Output the (x, y) coordinate of the center of the cell containing the given text.  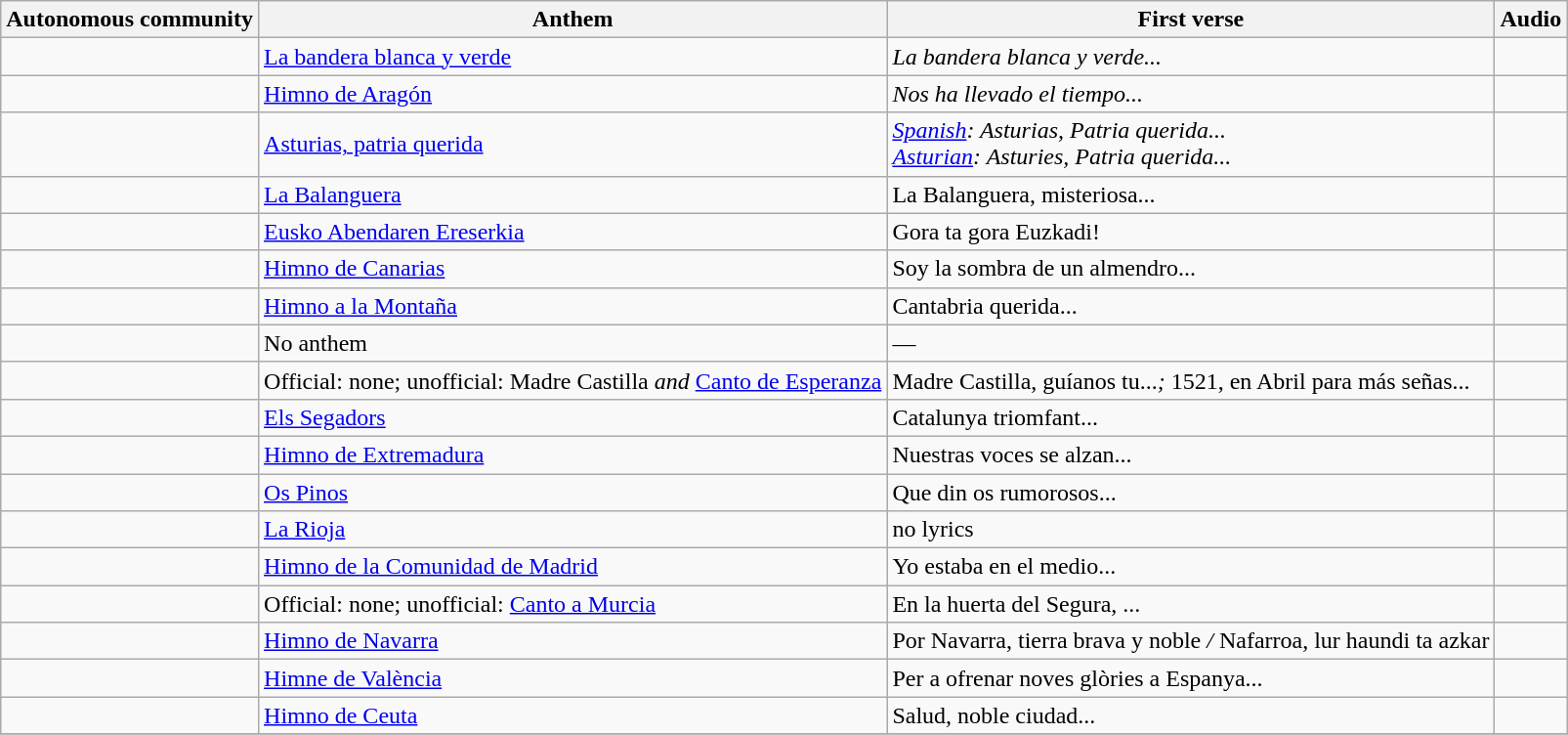
Audio (1531, 20)
Os Pinos (572, 492)
— (1191, 343)
no lyrics (1191, 530)
Himne de València (572, 678)
Que din os rumorosos... (1191, 492)
Madre Castilla, guíanos tu...; 1521, en Abril para más señas... (1191, 380)
Por Navarra, tierra brava y noble / Nafarroa, lur haundi ta azkar (1191, 641)
Himno de Canarias (572, 269)
No anthem (572, 343)
Nuestras voces se alzan... (1191, 454)
Official: none; unofficial: Canto a Murcia (572, 604)
Himno de la Comunidad de Madrid (572, 567)
Himno de Ceuta (572, 715)
Catalunya triomfant... (1191, 417)
Himno a la Montaña (572, 306)
Soy la sombra de un almendro... (1191, 269)
Per a ofrenar noves glòries a Espanya... (1191, 678)
La Balanguera, misteriosa... (1191, 195)
Gora ta gora Euzkadi! (1191, 232)
Official: none; unofficial: Madre Castilla and Canto de Esperanza (572, 380)
La Rioja (572, 530)
La bandera blanca y verde (572, 57)
Himno de Extremadura (572, 454)
Eusko Abendaren Ereserkia (572, 232)
Himno de Navarra (572, 641)
Cantabria querida... (1191, 306)
Asturias, patria querida (572, 145)
Autonomous community (130, 20)
Spanish: Asturias, Patria querida...Asturian: Asturies, Patria querida... (1191, 145)
La bandera blanca y verde... (1191, 57)
Nos ha llevado el tiempo... (1191, 94)
First verse (1191, 20)
La Balanguera (572, 195)
Salud, noble ciudad... (1191, 715)
En la huerta del Segura, ... (1191, 604)
Els Segadors (572, 417)
Anthem (572, 20)
Yo estaba en el medio... (1191, 567)
Himno de Aragón (572, 94)
